Find where the given text appears and provide that cell's center as [x, y] coordinate. 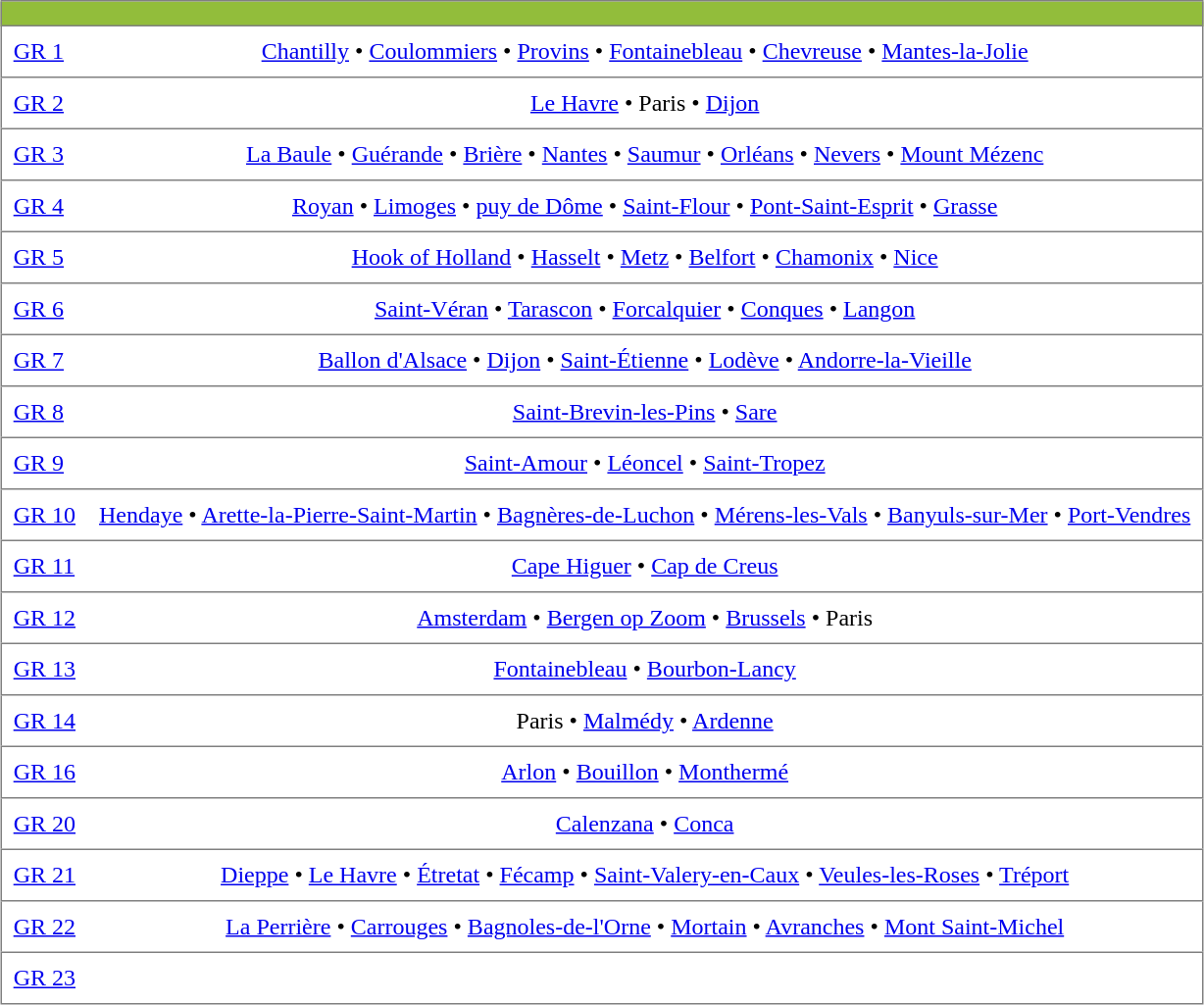
GR 14 [44, 721]
Saint-Amour • Léoncel • Saint-Tropez [645, 463]
Hendaye • Arette-la-Pierre-Saint-Martin • Bagnères-de-Luchon • Mérens-les-Vals • Banyuls-sur-Mer • Port-Vendres [645, 515]
GR 12 [44, 618]
Amsterdam • Bergen op Zoom • Brussels • Paris [645, 618]
Calenzana • Conca [645, 824]
Fontainebleau • Bourbon-Lancy [645, 669]
GR 13 [44, 669]
Hook of Holland • Hasselt • Metz • Belfort • Chamonix • Nice [645, 257]
GR 10 [44, 515]
Paris • Malmédy • Ardenne [645, 721]
Arlon • Bouillon • Monthermé [645, 772]
GR 9 [44, 463]
GR 2 [44, 103]
GR 20 [44, 824]
Dieppe • Le Havre • Étretat • Fécamp • Saint-Valery-en-Caux • Veules-les-Roses • Tréport [645, 875]
GR 8 [44, 412]
GR 16 [44, 772]
La Baule • Guérande • Brière • Nantes • Saumur • Orléans • Nevers • Mount Mézenc [645, 154]
Royan • Limoges • puy de Dôme • Saint-Flour • Pont-Saint-Esprit • Grasse [645, 206]
GR 5 [44, 257]
GR 1 [44, 51]
GR 22 [44, 927]
GR 7 [44, 360]
GR 3 [44, 154]
GR 4 [44, 206]
La Perrière • Carrouges • Bagnoles-de-l'Orne • Mortain • Avranches • Mont Saint-Michel [645, 927]
GR 23 [44, 978]
GR 6 [44, 309]
Ballon d'Alsace • Dijon • Saint-Étienne • Lodève • Andorre-la-Vieille [645, 360]
Cape Higuer • Cap de Creus [645, 566]
Saint-Véran • Tarascon • Forcalquier • Conques • Langon [645, 309]
GR 21 [44, 875]
GR 11 [44, 566]
Chantilly • Coulommiers • Provins • Fontainebleau • Chevreuse • Mantes-la-Jolie [645, 51]
Le Havre • Paris • Dijon [645, 103]
Saint-Brevin-les-Pins • Sare [645, 412]
